Return (X, Y) of the center of cell containing provided text 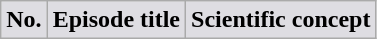
No. (24, 20)
Scientific concept (281, 20)
Episode title (116, 20)
